Identify which cell holds the provided text, then report its [X, Y] central coordinate. 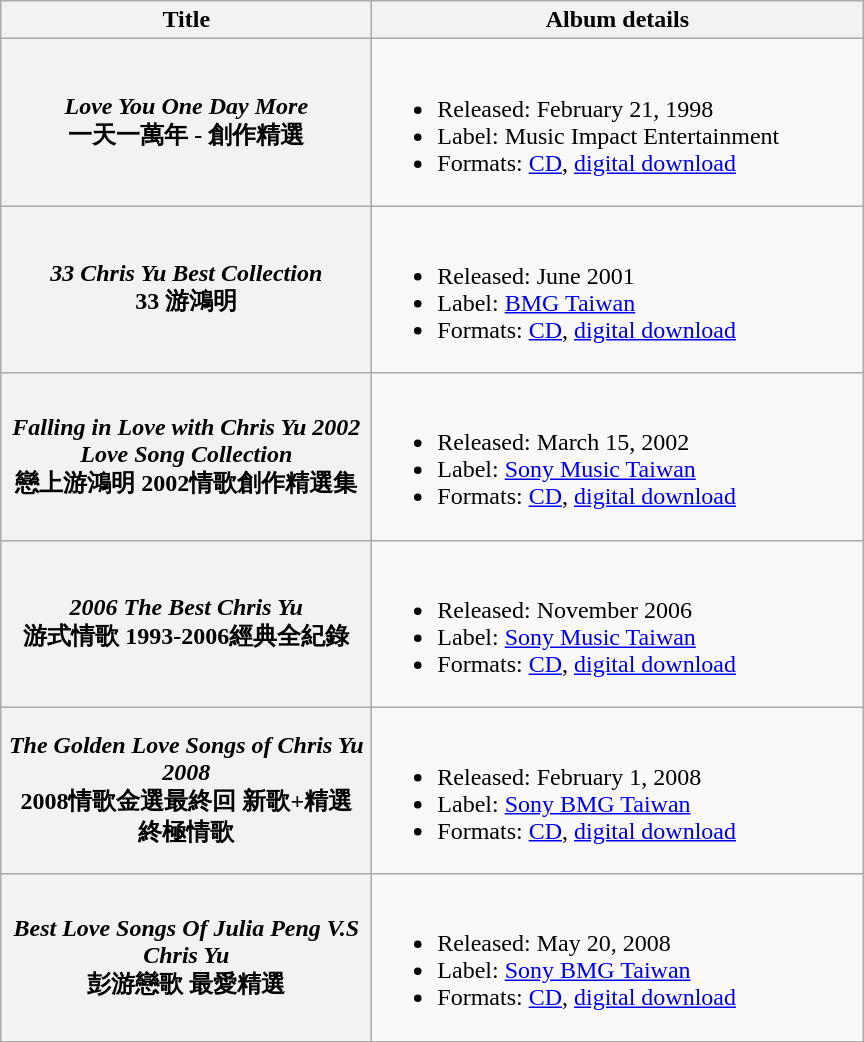
Released: March 15, 2002Label: Sony Music TaiwanFormats: CD, digital download [618, 456]
2006 The Best Chris Yu游式情歌 1993-2006經典全紀錄 [186, 624]
Released: November 2006Label: Sony Music TaiwanFormats: CD, digital download [618, 624]
Released: June 2001Label: BMG TaiwanFormats: CD, digital download [618, 290]
Title [186, 20]
Falling in Love with Chris Yu 2002 Love Song Collection戀上游鴻明 2002情歌創作精選集 [186, 456]
Released: February 1, 2008Label: Sony BMG TaiwanFormats: CD, digital download [618, 790]
33 Chris Yu Best Collection33 游鴻明 [186, 290]
Best Love Songs Of Julia Peng V.S Chris Yu彭游戀歌 最愛精選 [186, 958]
The Golden Love Songs of Chris Yu 2008 2008情歌金選最終回 新歌+精選 終極情歌 [186, 790]
Released: February 21, 1998Label: Music Impact EntertainmentFormats: CD, digital download [618, 122]
Album details [618, 20]
Love You One Day More一天一萬年 - 創作精選 [186, 122]
Released: May 20, 2008Label: Sony BMG TaiwanFormats: CD, digital download [618, 958]
